Detect which cell encompasses the target text, then output its [X, Y] center coordinate. 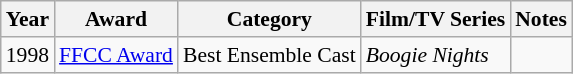
FFCC Award [116, 55]
Year [28, 19]
Award [116, 19]
Notes [541, 19]
Boogie Nights [436, 55]
1998 [28, 55]
Film/TV Series [436, 19]
Best Ensemble Cast [270, 55]
Category [270, 19]
